Detect which cell encompasses the target text, then output its [x, y] center coordinate. 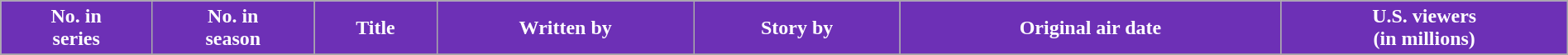
No. inseason [233, 28]
Written by [566, 28]
Story by [797, 28]
Title [375, 28]
Original air date [1090, 28]
U.S. viewers(in millions) [1424, 28]
No. inseries [76, 28]
